Pinpoint the cell where the given text exists, returning its [X, Y] midpoint coordinate. 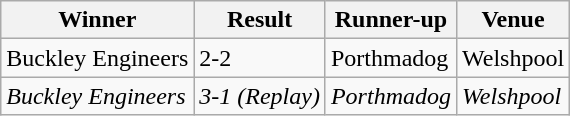
Result [260, 20]
2-2 [260, 58]
3-1 (Replay) [260, 96]
Venue [512, 20]
Runner-up [390, 20]
Winner [98, 20]
